Return [X, Y] of the center of cell containing provided text 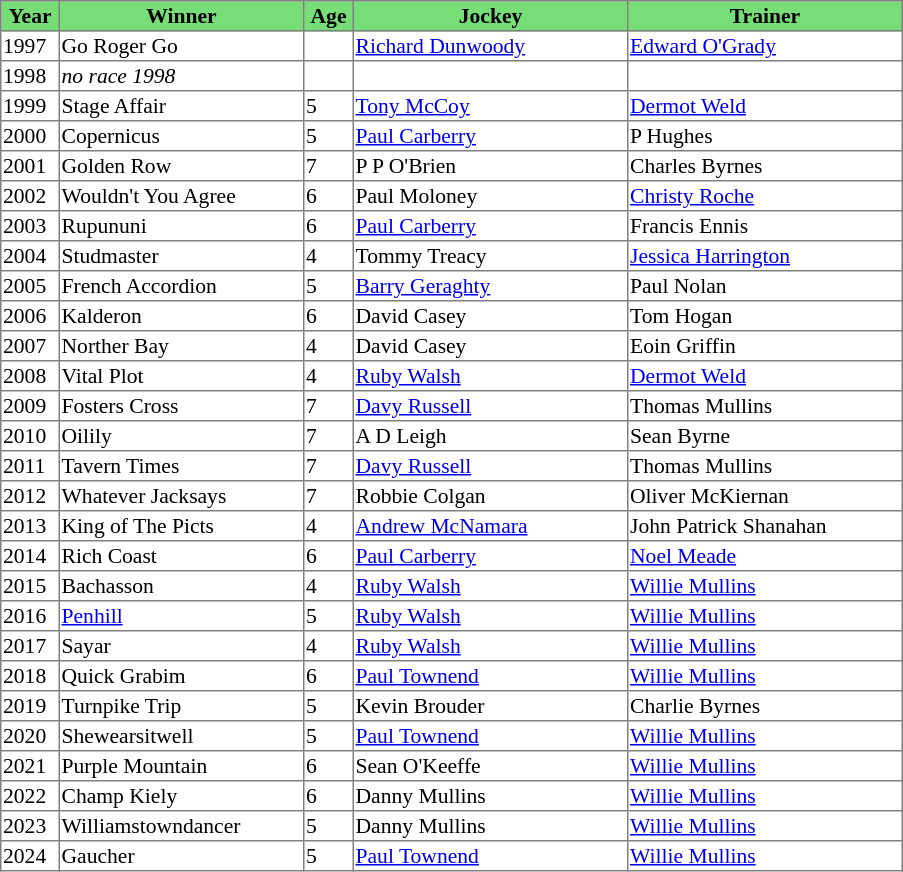
Tommy Treacy [490, 256]
Shewearsitwell [181, 736]
Tavern Times [181, 466]
Barry Geraghty [490, 286]
Francis Ennis [765, 226]
Fosters Cross [181, 406]
Penhill [181, 616]
Paul Nolan [765, 286]
John Patrick Shanahan [765, 526]
Wouldn't You Agree [181, 196]
Edward O'Grady [765, 46]
Charlie Byrnes [765, 706]
2017 [30, 646]
2009 [30, 406]
Noel Meade [765, 556]
Christy Roche [765, 196]
Eoin Griffin [765, 346]
Sayar [181, 646]
no race 1998 [181, 76]
Year [30, 16]
French Accordion [181, 286]
P P O'Brien [490, 166]
Tony McCoy [490, 106]
Kalderon [181, 316]
Age [329, 16]
Go Roger Go [181, 46]
Trainer [765, 16]
2015 [30, 586]
2012 [30, 496]
1999 [30, 106]
Sean Byrne [765, 436]
2019 [30, 706]
Oilily [181, 436]
Whatever Jacksays [181, 496]
Jockey [490, 16]
P Hughes [765, 136]
2018 [30, 676]
2005 [30, 286]
1997 [30, 46]
Purple Mountain [181, 766]
King of The Picts [181, 526]
Golden Row [181, 166]
Bachasson [181, 586]
Vital Plot [181, 376]
Norther Bay [181, 346]
Richard Dunwoody [490, 46]
2000 [30, 136]
2013 [30, 526]
Oliver McKiernan [765, 496]
Williamstowndancer [181, 826]
Champ Kiely [181, 796]
2021 [30, 766]
2023 [30, 826]
Sean O'Keeffe [490, 766]
2020 [30, 736]
Studmaster [181, 256]
2014 [30, 556]
Rupununi [181, 226]
2007 [30, 346]
1998 [30, 76]
2004 [30, 256]
2024 [30, 856]
2016 [30, 616]
Turnpike Trip [181, 706]
Stage Affair [181, 106]
Quick Grabim [181, 676]
A D Leigh [490, 436]
Charles Byrnes [765, 166]
Kevin Brouder [490, 706]
2006 [30, 316]
Rich Coast [181, 556]
Gaucher [181, 856]
Tom Hogan [765, 316]
Paul Moloney [490, 196]
2002 [30, 196]
Copernicus [181, 136]
Robbie Colgan [490, 496]
2008 [30, 376]
2001 [30, 166]
2003 [30, 226]
2010 [30, 436]
2022 [30, 796]
Winner [181, 16]
Andrew McNamara [490, 526]
Jessica Harrington [765, 256]
2011 [30, 466]
